Return the [x, y] coordinate for the center point of the cell that contains the specified text.  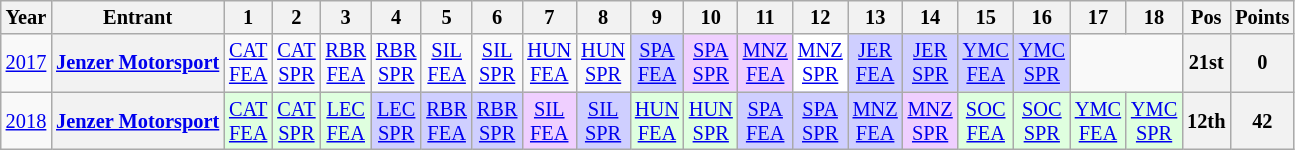
SOCSPR [1042, 121]
JERFEA [876, 63]
13 [876, 17]
Year [26, 17]
15 [986, 17]
17 [1098, 17]
4 [396, 17]
1 [248, 17]
0 [1262, 63]
9 [657, 17]
12 [820, 17]
11 [766, 17]
6 [497, 17]
18 [1154, 17]
Pos [1206, 17]
LECFEA [345, 121]
8 [603, 17]
21st [1206, 63]
2017 [26, 63]
2018 [26, 121]
Points [1262, 17]
LECSPR [396, 121]
12th [1206, 121]
JERSPR [930, 63]
10 [711, 17]
Entrant [138, 17]
7 [549, 17]
16 [1042, 17]
2 [296, 17]
3 [345, 17]
14 [930, 17]
5 [446, 17]
42 [1262, 121]
SOCFEA [986, 121]
